Search for the cell housing the specified text and yield its (x, y) center coordinate. 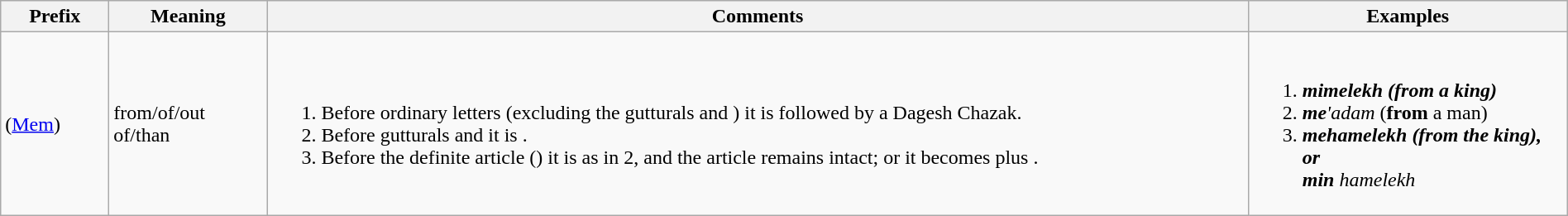
Examples (1408, 17)
Prefix (55, 17)
(Mem) (55, 124)
Meaning (189, 17)
mimelekh (from a king) me'adam (from a man) mehamelekh (from the king), or min hamelekh (1408, 124)
Comments (758, 17)
from/of/out of/than (189, 124)
